From the cell containing the given text, extract its center point as [X, Y] coordinate. 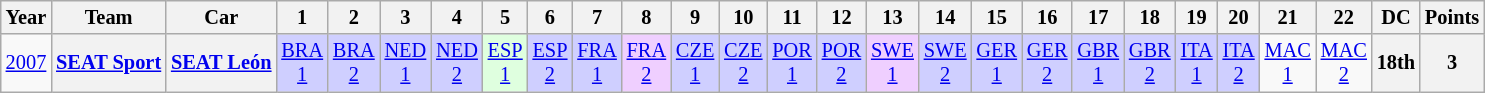
18 [1150, 17]
MAC2 [1344, 63]
8 [646, 17]
POR1 [792, 63]
BRA1 [302, 63]
GBR1 [1098, 63]
MAC1 [1288, 63]
16 [1047, 17]
Car [221, 17]
Team [108, 17]
NED2 [457, 63]
SWE2 [946, 63]
11 [792, 17]
10 [743, 17]
19 [1197, 17]
FRA2 [646, 63]
NED1 [406, 63]
1 [302, 17]
ITA1 [1197, 63]
GBR2 [1150, 63]
14 [946, 17]
SEAT León [221, 63]
15 [997, 17]
9 [695, 17]
GER2 [1047, 63]
Points [1452, 17]
17 [1098, 17]
13 [892, 17]
7 [596, 17]
GER1 [997, 63]
ESP2 [550, 63]
2 [354, 17]
5 [506, 17]
POR2 [842, 63]
ITA2 [1239, 63]
20 [1239, 17]
CZE1 [695, 63]
22 [1344, 17]
ESP1 [506, 63]
BRA2 [354, 63]
DC [1396, 17]
CZE2 [743, 63]
21 [1288, 17]
4 [457, 17]
6 [550, 17]
12 [842, 17]
2007 [26, 63]
18th [1396, 63]
FRA1 [596, 63]
SEAT Sport [108, 63]
SWE1 [892, 63]
Year [26, 17]
